Extract the (x, y) coordinate from the center of the cell holding the provided text.  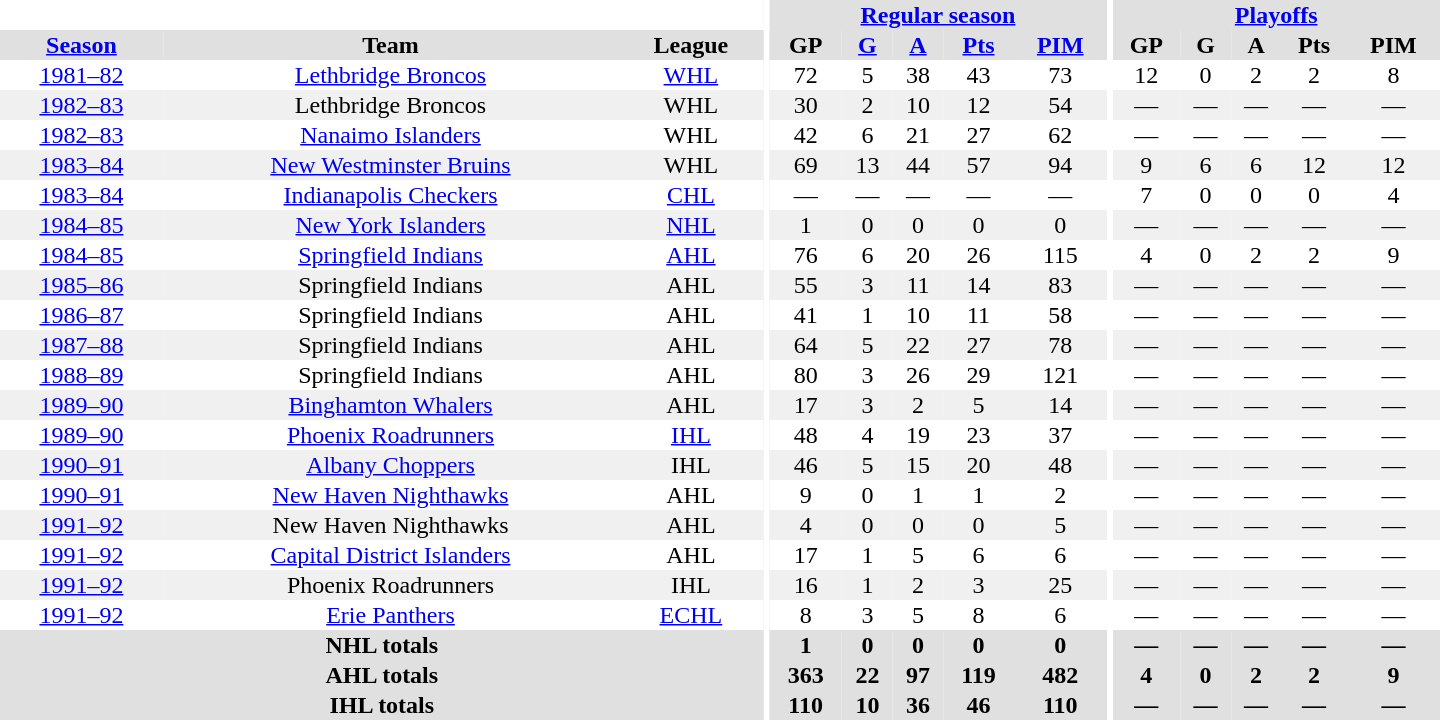
25 (1060, 585)
363 (806, 675)
97 (918, 675)
44 (918, 165)
Team (390, 45)
NHL totals (382, 645)
121 (1060, 375)
42 (806, 135)
New York Islanders (390, 225)
1981–82 (82, 75)
19 (918, 435)
57 (978, 165)
94 (1060, 165)
38 (918, 75)
Nanaimo Islanders (390, 135)
482 (1060, 675)
Season (82, 45)
Playoffs (1276, 15)
115 (1060, 255)
Albany Choppers (390, 465)
1985–86 (82, 285)
Capital District Islanders (390, 555)
Regular season (938, 15)
New Westminster Bruins (390, 165)
13 (868, 165)
43 (978, 75)
CHL (690, 195)
73 (1060, 75)
37 (1060, 435)
76 (806, 255)
23 (978, 435)
League (690, 45)
58 (1060, 315)
Binghamton Whalers (390, 405)
1986–87 (82, 315)
72 (806, 75)
69 (806, 165)
29 (978, 375)
Erie Panthers (390, 615)
AHL totals (382, 675)
36 (918, 705)
15 (918, 465)
NHL (690, 225)
Indianapolis Checkers (390, 195)
1987–88 (82, 345)
119 (978, 675)
54 (1060, 105)
78 (1060, 345)
16 (806, 585)
62 (1060, 135)
55 (806, 285)
1988–89 (82, 375)
83 (1060, 285)
IHL totals (382, 705)
64 (806, 345)
41 (806, 315)
7 (1146, 195)
30 (806, 105)
80 (806, 375)
ECHL (690, 615)
21 (918, 135)
